Extract the (x, y) coordinate from the center of the cell holding the provided text.  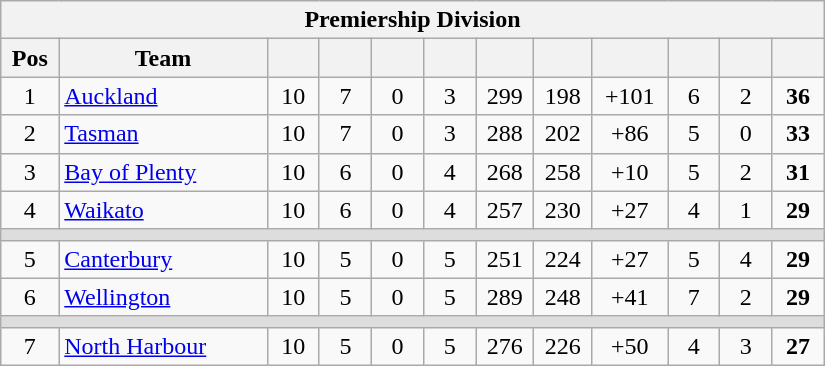
+41 (630, 297)
+50 (630, 346)
224 (563, 259)
36 (798, 96)
+10 (630, 172)
Bay of Plenty (164, 172)
Premiership Division (413, 20)
268 (505, 172)
Auckland (164, 96)
31 (798, 172)
226 (563, 346)
230 (563, 210)
Pos (30, 58)
299 (505, 96)
Team (164, 58)
276 (505, 346)
33 (798, 134)
198 (563, 96)
Waikato (164, 210)
248 (563, 297)
North Harbour (164, 346)
257 (505, 210)
258 (563, 172)
202 (563, 134)
251 (505, 259)
+86 (630, 134)
288 (505, 134)
Tasman (164, 134)
27 (798, 346)
289 (505, 297)
+101 (630, 96)
Canterbury (164, 259)
Wellington (164, 297)
